Provide the (x, y) coordinate of the cell's center where the given text is located.  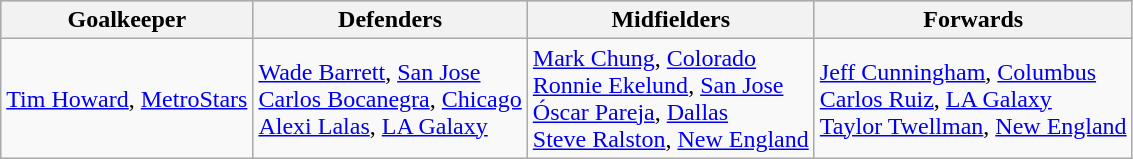
Defenders (390, 20)
Mark Chung, Colorado Ronnie Ekelund, San Jose Óscar Pareja, Dallas Steve Ralston, New England (670, 98)
Tim Howard, MetroStars (127, 98)
Goalkeeper (127, 20)
Forwards (973, 20)
Wade Barrett, San Jose Carlos Bocanegra, Chicago Alexi Lalas, LA Galaxy (390, 98)
Jeff Cunningham, Columbus Carlos Ruiz, LA Galaxy Taylor Twellman, New England (973, 98)
Midfielders (670, 20)
